Locate the cell with the specified text and output its (x, y) center coordinate. 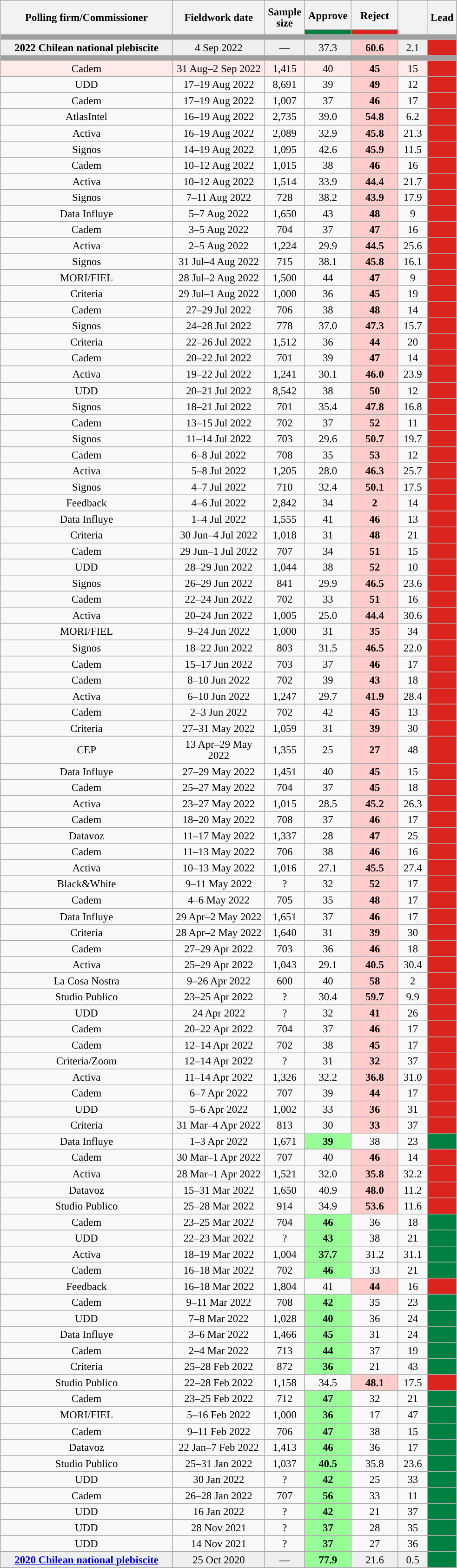
53.6 (375, 1206)
5–16 Feb 2022 (219, 1415)
15.7 (413, 326)
1,007 (285, 101)
1,521 (285, 1174)
30 Mar–1 Apr 2022 (219, 1158)
31 Mar–4 Apr 2022 (219, 1125)
22–28 Feb 2022 (219, 1383)
914 (285, 1206)
35.4 (328, 406)
715 (285, 261)
22 Jan–7 Feb 2022 (219, 1447)
1,512 (285, 342)
50.1 (375, 487)
18–21 Jul 2022 (219, 406)
20 (413, 342)
28 Jul–2 Aug 2022 (219, 278)
20–22 Apr 2022 (219, 1029)
Reject (375, 15)
38.2 (328, 197)
1,028 (285, 1319)
42.6 (328, 149)
44.5 (375, 246)
712 (285, 1399)
8,691 (285, 85)
9–26 Apr 2022 (219, 981)
600 (285, 981)
728 (285, 197)
5–7 Aug 2022 (219, 214)
27–29 Apr 2022 (219, 949)
1,651 (285, 916)
21.7 (413, 181)
27–29 Jul 2022 (219, 310)
4–7 Jul 2022 (219, 487)
1,671 (285, 1142)
18–22 Jun 2022 (219, 648)
1,514 (285, 181)
1,205 (285, 471)
28–29 Jun 2022 (219, 567)
Lead (442, 18)
872 (285, 1367)
25.6 (413, 246)
14–19 Aug 2022 (219, 149)
30.6 (413, 616)
26–28 Jan 2022 (219, 1495)
50 (375, 391)
18–20 May 2022 (219, 820)
La Cosa Nostra (86, 981)
40.9 (328, 1189)
9–11 Feb 2022 (219, 1431)
5–6 Apr 2022 (219, 1110)
1,016 (285, 868)
41.9 (375, 696)
9–24 Jun 2022 (219, 631)
18–19 Mar 2022 (219, 1255)
28 Nov 2021 (219, 1528)
31.1 (413, 1255)
10–13 May 2022 (219, 868)
4–6 May 2022 (219, 900)
4–6 Jul 2022 (219, 503)
16.8 (413, 406)
4 Sep 2022 (219, 47)
23–25 Feb 2022 (219, 1399)
15–31 Mar 2022 (219, 1189)
21.6 (375, 1560)
27–29 May 2022 (219, 772)
5–8 Jul 2022 (219, 471)
1,158 (285, 1383)
11–17 May 2022 (219, 836)
1,555 (285, 519)
2,089 (285, 133)
60.6 (375, 47)
1,002 (285, 1110)
30 Jun–4 Jul 2022 (219, 536)
45.5 (375, 868)
Fieldwork date (219, 18)
34.5 (328, 1383)
14 Nov 2021 (219, 1544)
6–8 Jul 2022 (219, 455)
77.9 (328, 1560)
19–22 Jul 2022 (219, 375)
24–28 Jul 2022 (219, 326)
25–31 Jan 2022 (219, 1463)
2–5 Aug 2022 (219, 246)
19.7 (413, 439)
28.5 (328, 804)
58 (375, 981)
1–4 Jul 2022 (219, 519)
2–4 Mar 2022 (219, 1350)
1,095 (285, 149)
9–11 May 2022 (219, 884)
25 Oct 2020 (219, 1560)
24 Apr 2022 (219, 1013)
20–22 Jul 2022 (219, 358)
47.8 (375, 406)
1,241 (285, 375)
3–5 Aug 2022 (219, 230)
31 Jul–4 Aug 2022 (219, 261)
27.4 (413, 868)
28 Apr–2 May 2022 (219, 933)
778 (285, 326)
2,842 (285, 503)
39.0 (328, 117)
713 (285, 1350)
49 (375, 85)
1,247 (285, 696)
26.3 (413, 804)
22–23 Mar 2022 (219, 1238)
46.0 (375, 375)
2022 Chilean national plebiscite (86, 47)
2,735 (285, 117)
23–27 May 2022 (219, 804)
25.0 (328, 616)
7–8 Mar 2022 (219, 1319)
20–21 Jul 2022 (219, 391)
1,451 (285, 772)
27–31 May 2022 (219, 728)
53 (375, 455)
29 Jun–1 Jul 2022 (219, 551)
11–13 May 2022 (219, 852)
Approve (328, 15)
31.0 (413, 1077)
1–3 Apr 2022 (219, 1142)
25–29 Apr 2022 (219, 964)
7–11 Aug 2022 (219, 197)
47.3 (375, 326)
37.7 (328, 1255)
43.9 (375, 197)
48.1 (375, 1383)
11–14 Jul 2022 (219, 439)
13 Apr–29 May 2022 (219, 750)
1,224 (285, 246)
45.2 (375, 804)
46.3 (375, 471)
11–14 Apr 2022 (219, 1077)
1,640 (285, 933)
1,059 (285, 728)
23–25 Mar 2022 (219, 1222)
841 (285, 583)
45.9 (375, 149)
34.9 (328, 1206)
32.4 (328, 487)
32.9 (328, 133)
30.1 (328, 375)
1,355 (285, 750)
0.5 (413, 1560)
26 (413, 1013)
29.1 (328, 964)
28 Mar–1 Apr 2022 (219, 1174)
22.0 (413, 648)
25–28 Feb 2022 (219, 1367)
28.0 (328, 471)
1,004 (285, 1255)
21.3 (413, 133)
16.1 (413, 261)
1,500 (285, 278)
813 (285, 1125)
16 Jan 2022 (219, 1511)
22–26 Jul 2022 (219, 342)
36.8 (375, 1077)
37.0 (328, 326)
9.9 (413, 997)
1,044 (285, 567)
15–17 Jun 2022 (219, 664)
11.5 (413, 149)
Criteria/Zoom (86, 1061)
2020 Chilean national plebiscite (86, 1560)
50.7 (375, 439)
8–10 Jun 2022 (219, 680)
710 (285, 487)
705 (285, 900)
1,415 (285, 69)
27.1 (328, 868)
1,326 (285, 1077)
31 Aug–2 Sep 2022 (219, 69)
25.7 (413, 471)
Samplesize (285, 18)
29.7 (328, 696)
32.0 (328, 1174)
1,466 (285, 1335)
6–7 Apr 2022 (219, 1094)
30 Jan 2022 (219, 1480)
23–25 Apr 2022 (219, 997)
33.9 (328, 181)
CEP (86, 750)
13–15 Jul 2022 (219, 422)
3–6 Mar 2022 (219, 1335)
25–28 Mar 2022 (219, 1206)
37.3 (328, 47)
26–29 Jun 2022 (219, 583)
20–24 Jun 2022 (219, 616)
8,542 (285, 391)
1,804 (285, 1286)
17.9 (413, 197)
11.6 (413, 1206)
803 (285, 648)
59.7 (375, 997)
31.2 (375, 1255)
29 Jul–1 Aug 2022 (219, 294)
1,005 (285, 616)
1,413 (285, 1447)
29 Apr–2 May 2022 (219, 916)
9–11 Mar 2022 (219, 1302)
22–24 Jun 2022 (219, 600)
25–27 May 2022 (219, 788)
Polling firm/Commissioner (86, 18)
10 (413, 567)
29.6 (328, 439)
11.2 (413, 1189)
1,037 (285, 1463)
6–10 Jun 2022 (219, 696)
31.5 (328, 648)
2–3 Jun 2022 (219, 712)
2.1 (413, 47)
28.4 (413, 696)
6.2 (413, 117)
48.0 (375, 1189)
Black&White (86, 884)
1,337 (285, 836)
23.9 (413, 375)
AtlasIntel (86, 117)
1,018 (285, 536)
38.1 (328, 261)
56 (328, 1495)
1,043 (285, 964)
54.8 (375, 117)
